Extract the (X, Y) coordinate from the center of the cell holding the provided text.  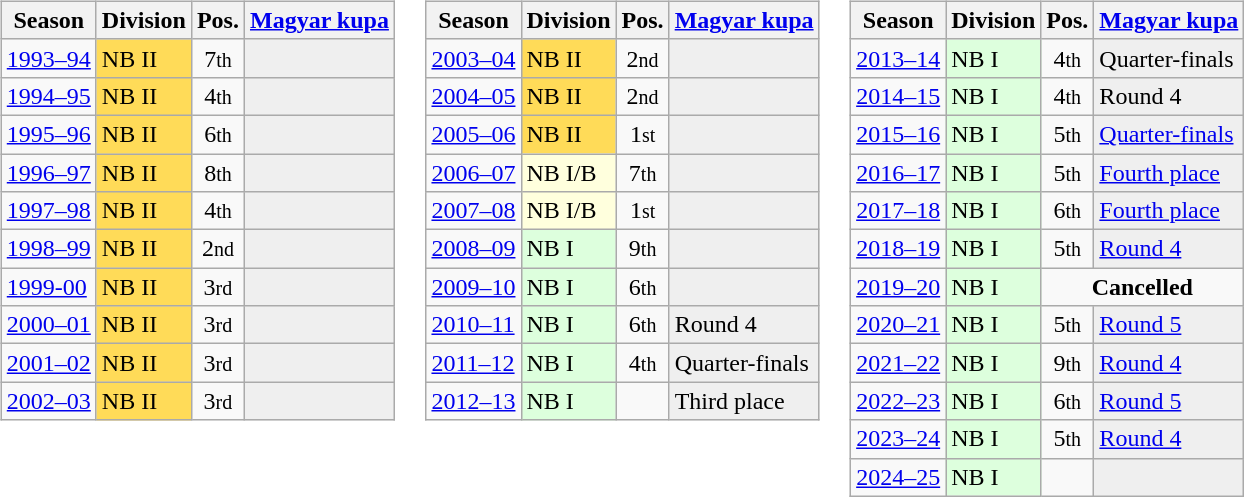
2023–24 (898, 439)
2002–03 (48, 401)
2016–17 (898, 173)
2004–05 (474, 96)
1994–95 (48, 96)
2008–09 (474, 249)
1997–98 (48, 211)
1995–96 (48, 134)
2000–01 (48, 325)
2009–10 (474, 287)
2019–20 (898, 287)
2005–06 (474, 134)
1996–97 (48, 173)
2024–25 (898, 477)
2020–21 (898, 325)
2010–11 (474, 325)
2018–19 (898, 249)
2022–23 (898, 401)
2007–08 (474, 211)
2001–02 (48, 363)
2006–07 (474, 173)
1993–94 (48, 58)
Third place (744, 401)
1999-00 (48, 287)
Cancelled (1142, 287)
8th (218, 173)
2015–16 (898, 134)
1998–99 (48, 249)
2014–15 (898, 96)
2012–13 (474, 401)
2021–22 (898, 363)
2011–12 (474, 363)
2013–14 (898, 58)
2003–04 (474, 58)
2017–18 (898, 211)
